Determine the [X, Y] coordinate at the center of the cell enclosing the given text.  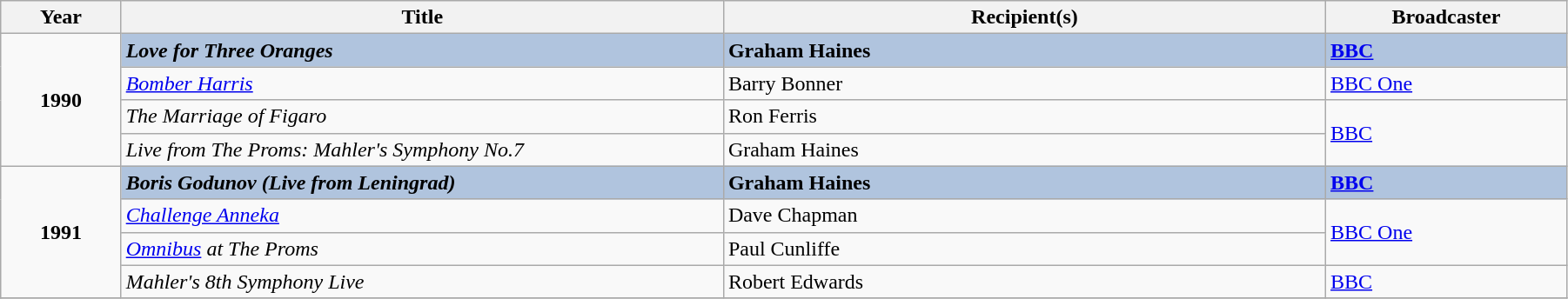
1990 [61, 100]
Barry Bonner [1024, 83]
Recipient(s) [1024, 17]
Paul Cunliffe [1024, 249]
Mahler's 8th Symphony Live [422, 282]
Title [422, 17]
Live from The Proms: Mahler's Symphony No.7 [422, 149]
Robert Edwards [1024, 282]
Year [61, 17]
Challenge Anneka [422, 216]
Omnibus at The Proms [422, 249]
1991 [61, 232]
Bomber Harris [422, 83]
The Marriage of Figaro [422, 116]
Dave Chapman [1024, 216]
Ron Ferris [1024, 116]
Broadcaster [1446, 17]
Love for Three Oranges [422, 50]
Boris Godunov (Live from Leningrad) [422, 183]
